Determine the (X, Y) coordinate at the center of the cell enclosing the given text.  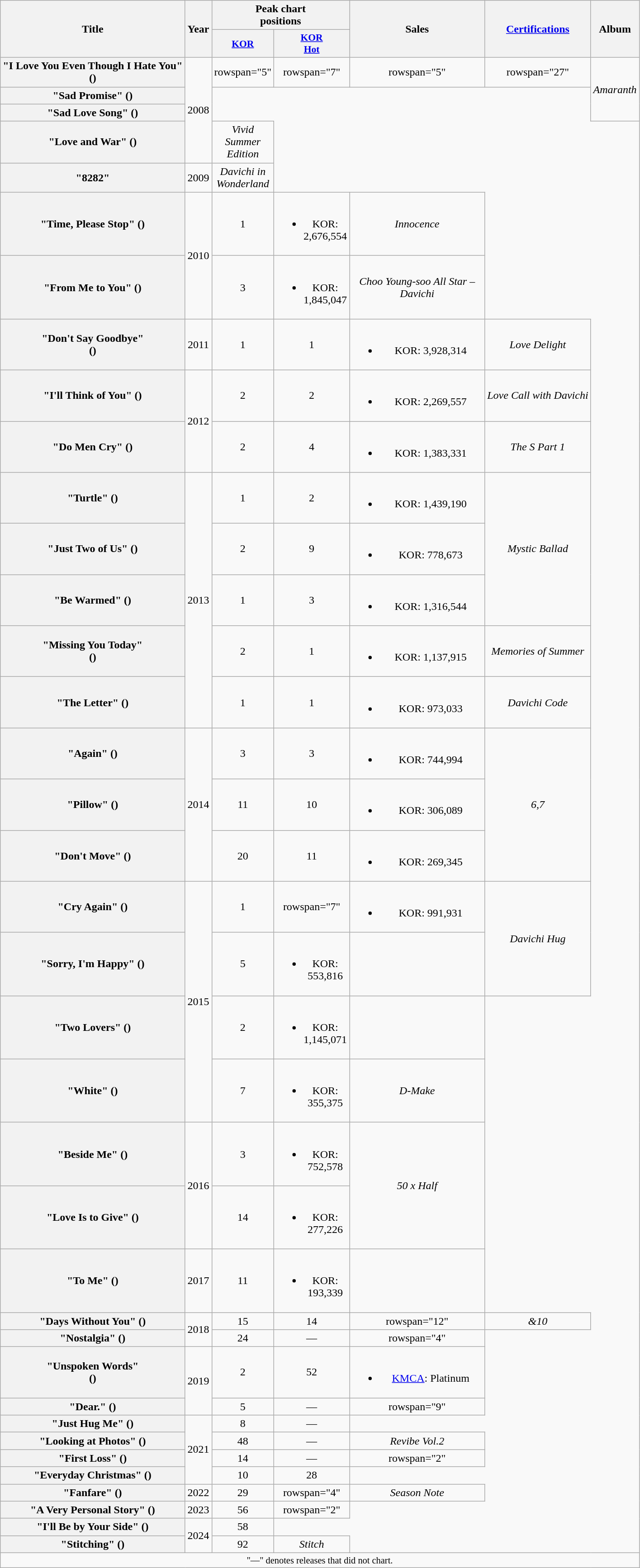
2019 (198, 1381)
2014 (198, 805)
24 (243, 1338)
15 (243, 1321)
7 (243, 1091)
rowspan="27" (538, 72)
"Cry Again" () (93, 907)
"Unspoken Words" () (93, 1373)
Love Delight (538, 345)
Year (198, 29)
"Just Hug Me" () (93, 1424)
KOR: 752,578 (312, 1154)
Davichi Hug (538, 939)
"—" denotes releases that did not chart. (320, 1560)
Sales (417, 29)
"Don't Say Goodbye" () (93, 345)
2022 (198, 1492)
2021 (198, 1450)
Mystic Ballad (538, 549)
Revibe Vol.2 (417, 1441)
2012 (198, 421)
Vivid Summer Edition (243, 142)
Memories of Summer (538, 651)
rowspan="9" (417, 1407)
"Again" () (93, 753)
"Beside Me" () (93, 1154)
KOR: 1,137,915 (417, 651)
2011 (198, 345)
29 (243, 1492)
"Pillow" () (93, 805)
"Do Men Cry" () (93, 447)
8 (243, 1424)
KOR: 1,845,047 (312, 287)
Davichi Code (538, 703)
rowspan="12" (417, 1321)
20 (243, 855)
2010 (198, 255)
Innocence (417, 224)
"Days Without You" () (93, 1321)
KOR: 3,928,314 (417, 345)
48 (243, 1441)
"Love Is to Give" () (93, 1217)
"Missing You Today" () (93, 651)
28 (312, 1475)
58 (243, 1527)
KMCA: Platinum (417, 1373)
"Turtle" () (93, 498)
KOR: 306,089 (417, 805)
KOR: 744,994 (417, 753)
"A Very Personal Story" () (93, 1510)
"I'll Think of You" () (93, 395)
Peak chartpositions (280, 15)
KORHot (312, 43)
KOR: 1,439,190 (417, 498)
2016 (198, 1185)
KOR: 1,383,331 (417, 447)
2017 (198, 1280)
Title (93, 29)
50 x Half (417, 1185)
Certifications (538, 29)
6,7 (538, 805)
"8282" (93, 177)
2009 (198, 177)
Season Note (417, 1492)
"Time, Please Stop" () (93, 224)
9 (312, 549)
KOR: 2,269,557 (417, 395)
"Sorry, I'm Happy" () (93, 964)
92 (243, 1544)
Stitch (312, 1544)
2024 (198, 1535)
"Dear." () (93, 1407)
"Don't Move" () (93, 855)
KOR: 973,033 (417, 703)
2013 (198, 600)
&10 (538, 1321)
"Everyday Christmas" () (93, 1475)
KOR: 355,375 (312, 1091)
KOR (243, 43)
2008 (198, 110)
56 (243, 1510)
Davichi in Wonderland (243, 177)
Album (615, 29)
"Fanfare" () (93, 1492)
"Stitching" () (93, 1544)
"From Me to You" () (93, 287)
KOR: 193,339 (312, 1280)
"Sad Promise" () (93, 95)
KOR: 269,345 (417, 855)
KOR: 553,816 (312, 964)
"Nostalgia" () (93, 1338)
Love Call with Davichi (538, 395)
"I'll Be by Your Side" () (93, 1527)
KOR: 2,676,554 (312, 224)
KOR: 1,145,071 (312, 1027)
"The Letter" () (93, 703)
2015 (198, 1002)
KOR: 778,673 (417, 549)
"Love and War" () (93, 142)
"First Loss" () (93, 1458)
2023 (198, 1510)
KOR: 991,931 (417, 907)
"To Me" () (93, 1280)
"I Love You Even Though I Hate You" () (93, 72)
KOR: 1,316,544 (417, 600)
52 (312, 1373)
"White" () (93, 1091)
Amaranth (615, 90)
2018 (198, 1329)
"Be Warmed" () (93, 600)
The S Part 1 (538, 447)
"Just Two of Us" () (93, 549)
4 (312, 447)
Choo Young-soo All Star – Davichi (417, 287)
"Looking at Photos" () (93, 1441)
"Sad Love Song" () (93, 113)
D-Make (417, 1091)
"Two Lovers" () (93, 1027)
KOR: 277,226 (312, 1217)
